Extract the (X, Y) coordinate from the center of the cell holding the provided text.  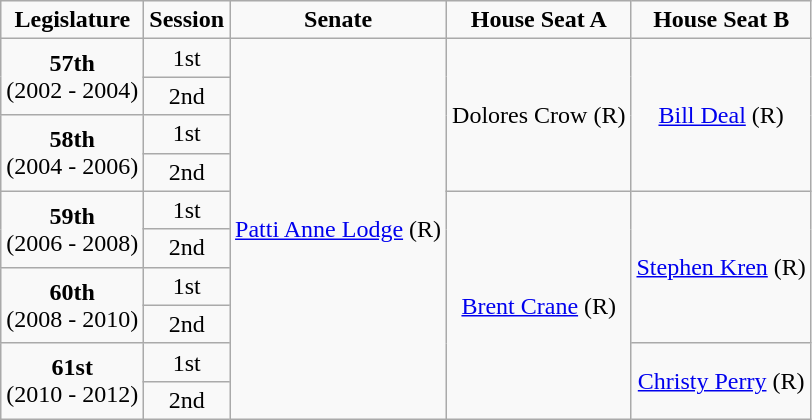
House Seat A (539, 20)
Brent Crane (R) (539, 305)
60th (2008 - 2010) (72, 305)
59th (2006 - 2008) (72, 229)
Patti Anne Lodge (R) (338, 230)
Christy Perry (R) (721, 381)
Senate (338, 20)
Stephen Kren (R) (721, 267)
57th (2002 - 2004) (72, 77)
Legislature (72, 20)
58th (2004 - 2006) (72, 153)
61st (2010 - 2012) (72, 381)
Bill Deal (R) (721, 115)
Dolores Crow (R) (539, 115)
House Seat B (721, 20)
Session (187, 20)
